Identify which cell holds the provided text, then report its (X, Y) central coordinate. 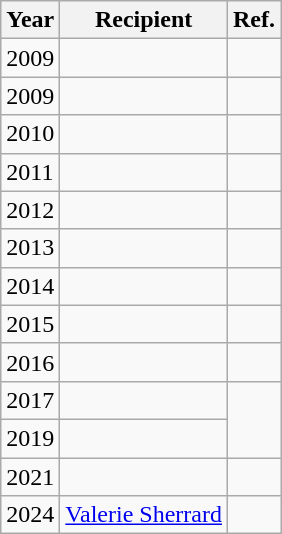
2015 (30, 324)
Valerie Sherrard (144, 515)
2011 (30, 172)
2021 (30, 477)
2016 (30, 362)
2013 (30, 248)
2012 (30, 210)
Recipient (144, 20)
2019 (30, 438)
2017 (30, 400)
2024 (30, 515)
2010 (30, 134)
2014 (30, 286)
Year (30, 20)
Ref. (254, 20)
